Return (X, Y) of the center of cell containing provided text 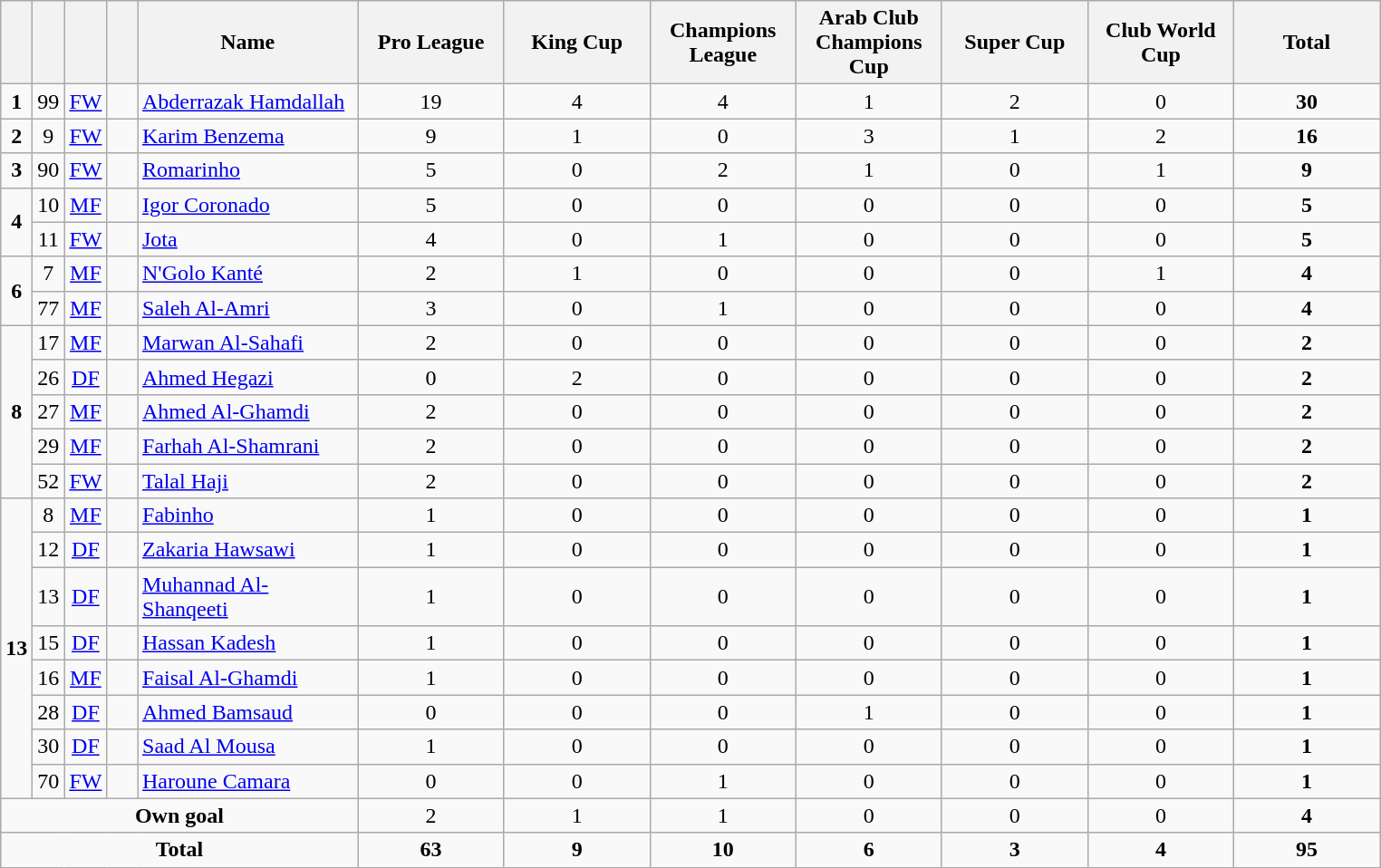
Saad Al Mousa (248, 747)
Ahmed Hegazi (248, 377)
Super Cup (1015, 43)
Haroune Camara (248, 781)
Saleh Al-Amri (248, 308)
Romarinho (248, 170)
Club World Cup (1160, 43)
12 (49, 550)
29 (49, 446)
Abderrazak Hamdallah (248, 101)
Name (248, 43)
Own goal (179, 815)
Pro League (431, 43)
15 (49, 643)
95 (1307, 850)
N'Golo Kanté (248, 274)
90 (49, 170)
Muhannad Al-Shanqeeti (248, 596)
Zakaria Hawsawi (248, 550)
28 (49, 712)
Champions League (723, 43)
Marwan Al-Sahafi (248, 342)
Fabinho (248, 516)
77 (49, 308)
99 (49, 101)
63 (431, 850)
Arab Club Champions Cup (868, 43)
7 (49, 274)
17 (49, 342)
Karim Benzema (248, 136)
Ahmed Bamsaud (248, 712)
26 (49, 377)
Ahmed Al-Ghamdi (248, 411)
Jota (248, 239)
70 (49, 781)
19 (431, 101)
Hassan Kadesh (248, 643)
Farhah Al-Shamrani (248, 446)
Talal Haji (248, 481)
Faisal Al-Ghamdi (248, 678)
11 (49, 239)
27 (49, 411)
Igor Coronado (248, 205)
King Cup (576, 43)
52 (49, 481)
